Provide the (x, y) coordinate of the cell's center where the given text is located.  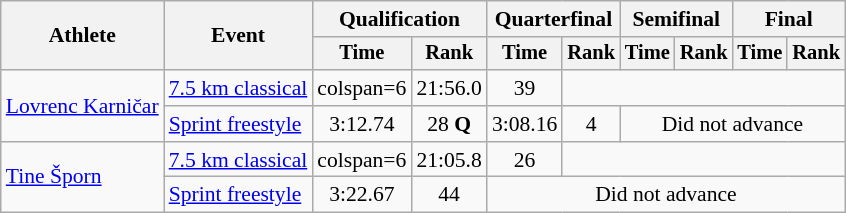
3:22.67 (362, 195)
44 (448, 195)
Final (788, 19)
3:12.74 (362, 124)
39 (524, 88)
Quarterfinal (554, 19)
28 Q (448, 124)
21:05.8 (448, 160)
Event (238, 36)
3:08.16 (524, 124)
Qualification (400, 19)
Tine Šporn (82, 178)
26 (524, 160)
4 (591, 124)
21:56.0 (448, 88)
Semifinal (676, 19)
Lovrenc Karničar (82, 106)
Athlete (82, 36)
